Return (x, y) of the center of cell containing provided text 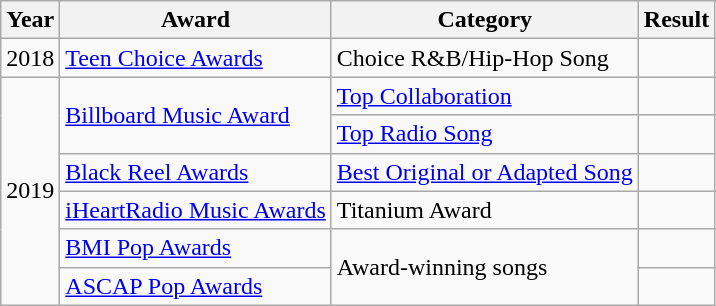
2018 (30, 58)
Choice R&B/Hip-Hop Song (484, 58)
Year (30, 20)
Category (484, 20)
BMI Pop Awards (196, 248)
Award-winning songs (484, 267)
2019 (30, 191)
Titanium Award (484, 210)
Billboard Music Award (196, 115)
Black Reel Awards (196, 172)
iHeartRadio Music Awards (196, 210)
ASCAP Pop Awards (196, 286)
Top Collaboration (484, 96)
Top Radio Song (484, 134)
Award (196, 20)
Best Original or Adapted Song (484, 172)
Teen Choice Awards (196, 58)
Result (676, 20)
